Capture the cell that displays the provided text and extract its [X, Y] central coordinate. 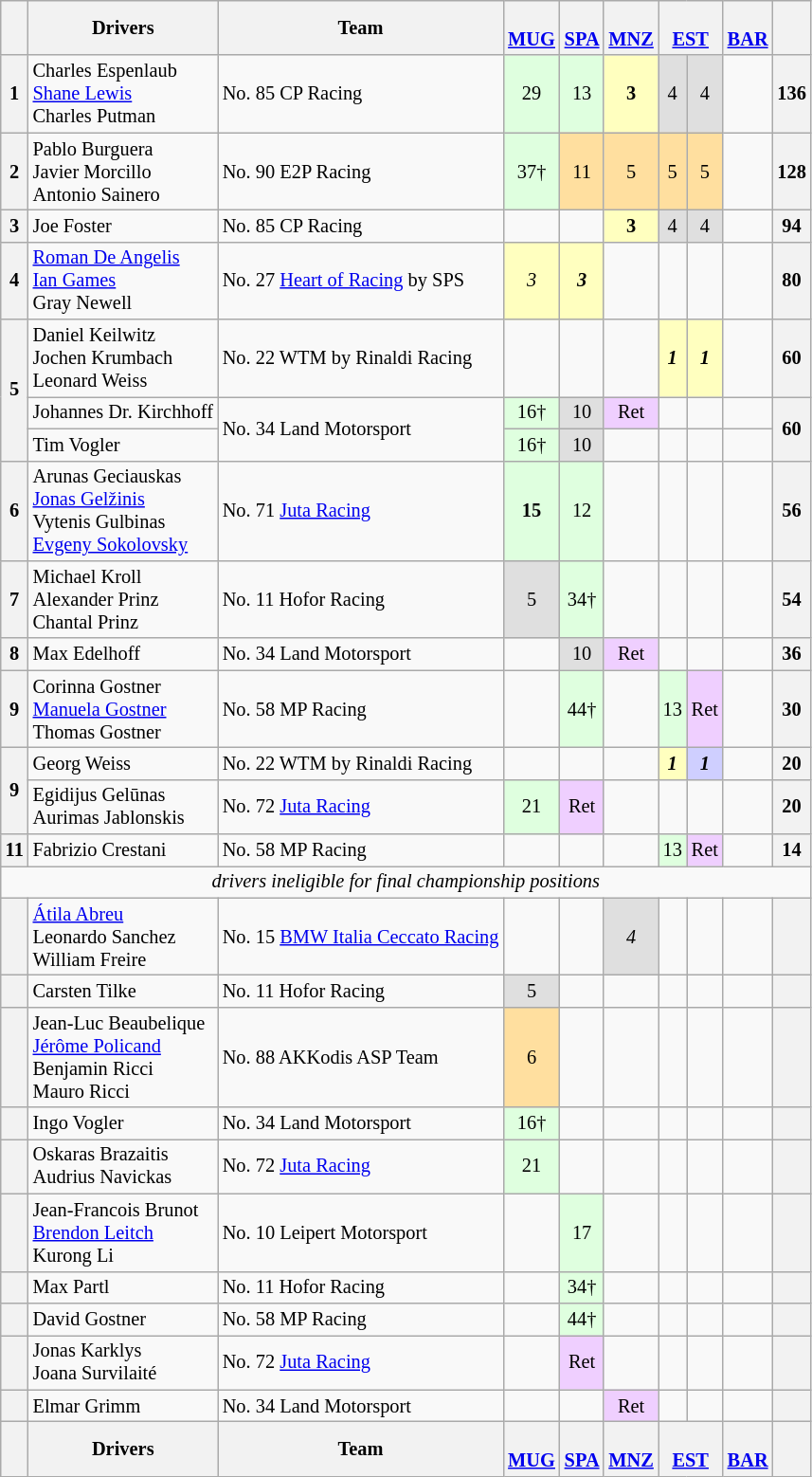
Daniel Keilwitz Jochen Krumbach Leonard Weiss [123, 358]
17 [582, 1232]
8 [15, 654]
No. 90 E2P Racing [360, 172]
Charles Espenlaub Shane Lewis Charles Putman [123, 94]
Max Partl [123, 1287]
54 [791, 599]
Carsten Tilke [123, 991]
12 [582, 511]
No. 15 BMW Italia Ceccato Racing [360, 937]
Elmar Grimm [123, 1406]
No. 10 Leipert Motorsport [360, 1232]
Pablo Burguera Javier Morcillo Antonio Sainero [123, 172]
Jean-Luc Beaubelique Jérôme Policand Benjamin Ricci Mauro Ricci [123, 1057]
Corinna Gostner Manuela Gostner Thomas Gostner [123, 709]
Tim Vogler [123, 445]
29 [532, 94]
Georg Weiss [123, 763]
36 [791, 654]
Johannes Dr. Kirchhoff [123, 412]
Michael Kroll Alexander Prinz Chantal Prinz [123, 599]
Roman De Angelis Ian Games Gray Newell [123, 281]
30 [791, 709]
Max Edelhoff [123, 654]
7 [15, 599]
2 [15, 172]
Átila Abreu Leonardo Sanchez William Freire [123, 937]
37† [532, 172]
Ingo Vogler [123, 1123]
80 [791, 281]
15 [532, 511]
No. 71 Juta Racing [360, 511]
drivers ineligible for final championship positions [406, 882]
No. 27 Heart of Racing by SPS [360, 281]
David Gostner [123, 1319]
136 [791, 94]
14 [791, 850]
Jonas Karklys Joana Survilaité [123, 1362]
Oskaras Brazaitis Audrius Navickas [123, 1166]
Joe Foster [123, 226]
Fabrizio Crestani [123, 850]
94 [791, 226]
Jean-Francois Brunot Brendon Leitch Kurong Li [123, 1232]
No. 88 AKKodis ASP Team [360, 1057]
Egidijus Gelūnas Aurimas Jablonskis [123, 807]
Arunas Geciauskas Jonas Gelžinis Vytenis Gulbinas Evgeny Sokolovsky [123, 511]
56 [791, 511]
128 [791, 172]
